Output the (x, y) coordinate of the center of the cell containing the given text.  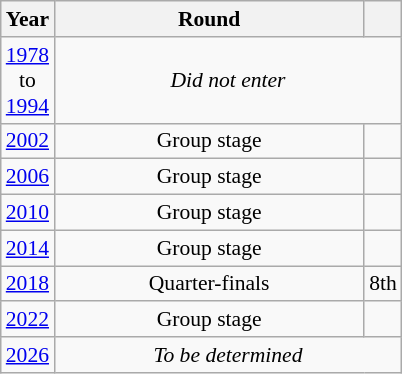
Round (209, 19)
Year (28, 19)
8th (383, 284)
2006 (28, 177)
2010 (28, 213)
Did not enter (228, 80)
2018 (28, 284)
2022 (28, 320)
2014 (28, 248)
To be determined (228, 355)
2002 (28, 141)
2026 (28, 355)
1978to1994 (28, 80)
Quarter-finals (209, 284)
